Provide the (x, y) coordinate of the cell's center where the given text is located.  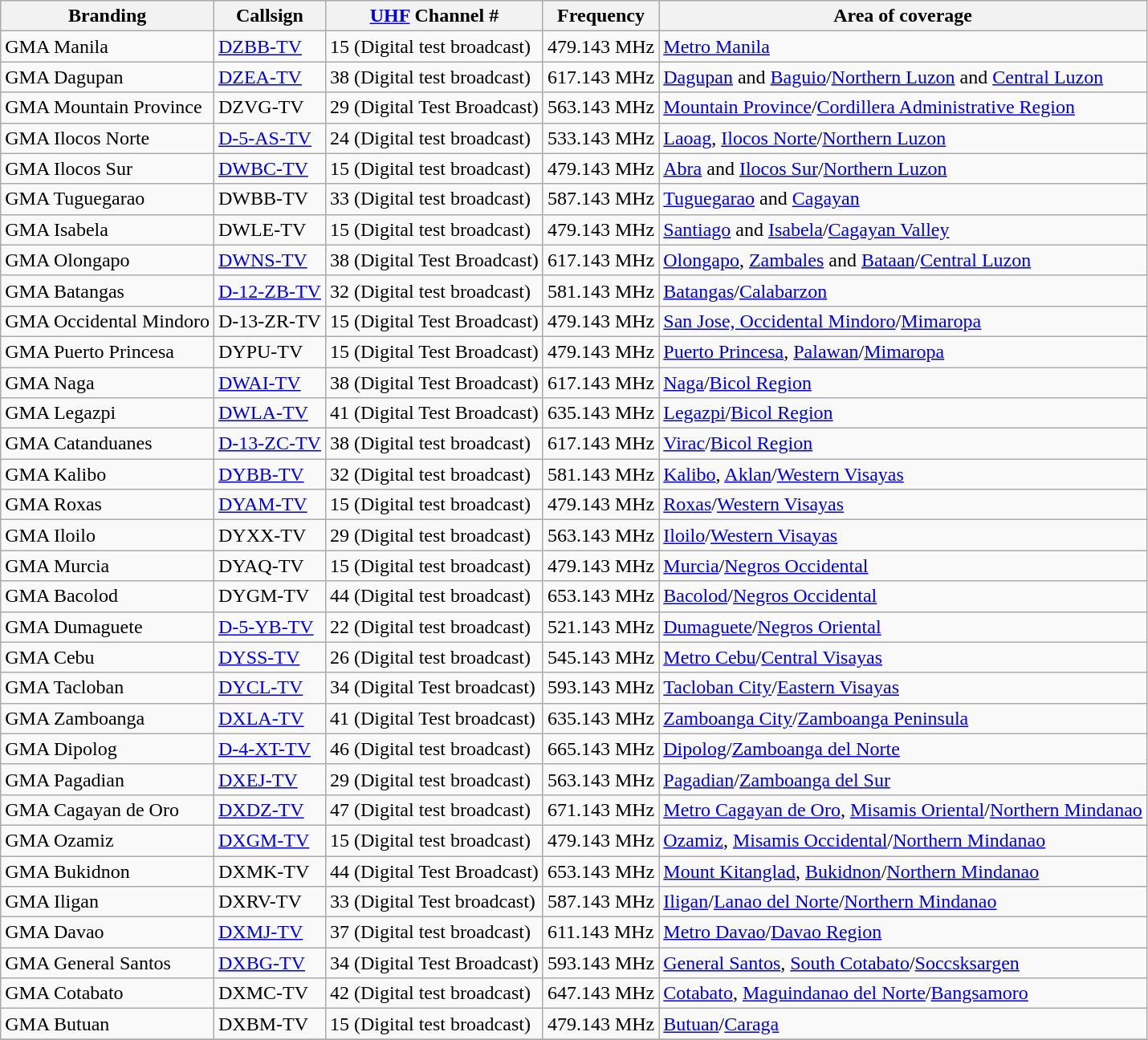
DYAQ-TV (270, 566)
37 (Digital test broadcast) (434, 932)
DXBG-TV (270, 963)
22 (Digital test broadcast) (434, 627)
GMA Bacolod (108, 596)
Area of coverage (903, 16)
41 (Digital Test Broadcast) (434, 413)
DYPU-TV (270, 351)
D-5-YB-TV (270, 627)
Metro Cagayan de Oro, Misamis Oriental/Northern Mindanao (903, 810)
Metro Cebu/Central Visayas (903, 657)
DWAI-TV (270, 383)
DYCL-TV (270, 688)
Roxas/Western Visayas (903, 505)
San Jose, Occidental Mindoro/Mimaropa (903, 321)
D-13-ZC-TV (270, 444)
Zamboanga City/Zamboanga Peninsula (903, 718)
545.143 MHz (600, 657)
Frequency (600, 16)
33 (Digital test broadcast) (434, 199)
33 (Digital Test broadcast) (434, 902)
Tuguegarao and Cagayan (903, 199)
Dumaguete/Negros Oriental (903, 627)
647.143 MHz (600, 993)
GMA Tacloban (108, 688)
521.143 MHz (600, 627)
GMA Ozamiz (108, 840)
GMA Puerto Princesa (108, 351)
DWNS-TV (270, 260)
GMA Roxas (108, 505)
Pagadian/Zamboanga del Sur (903, 779)
26 (Digital test broadcast) (434, 657)
GMA Manila (108, 47)
DZEA-TV (270, 77)
34 (Digital Test broadcast) (434, 688)
Abra and Ilocos Sur/Northern Luzon (903, 169)
UHF Channel # (434, 16)
46 (Digital test broadcast) (434, 749)
Virac/Bicol Region (903, 444)
DYGM-TV (270, 596)
Santiago and Isabela/Cagayan Valley (903, 230)
D-12-ZB-TV (270, 290)
Branding (108, 16)
DZBB-TV (270, 47)
24 (Digital test broadcast) (434, 138)
GMA Tuguegarao (108, 199)
DXEJ-TV (270, 779)
Olongapo, Zambales and Bataan/Central Luzon (903, 260)
44 (Digital test broadcast) (434, 596)
DXBM-TV (270, 1024)
Iligan/Lanao del Norte/Northern Mindanao (903, 902)
DYSS-TV (270, 657)
GMA Occidental Mindoro (108, 321)
Murcia/Negros Occidental (903, 566)
D-4-XT-TV (270, 749)
GMA Cebu (108, 657)
GMA Cotabato (108, 993)
41 (Digital Test broadcast) (434, 718)
47 (Digital test broadcast) (434, 810)
GMA Isabela (108, 230)
GMA Ilocos Sur (108, 169)
GMA Dipolog (108, 749)
Callsign (270, 16)
GMA Batangas (108, 290)
D-5-AS-TV (270, 138)
GMA Catanduanes (108, 444)
DXDZ-TV (270, 810)
DXMJ-TV (270, 932)
General Santos, South Cotabato/Soccsksargen (903, 963)
42 (Digital test broadcast) (434, 993)
Legazpi/Bicol Region (903, 413)
GMA Bukidnon (108, 871)
533.143 MHz (600, 138)
GMA General Santos (108, 963)
Butuan/Caraga (903, 1024)
GMA Olongapo (108, 260)
Metro Davao/Davao Region (903, 932)
DZVG-TV (270, 108)
DXLA-TV (270, 718)
DWBC-TV (270, 169)
DWBB-TV (270, 199)
Laoag, Ilocos Norte/Northern Luzon (903, 138)
29 (Digital Test Broadcast) (434, 108)
Mount Kitanglad, Bukidnon/Northern Mindanao (903, 871)
GMA Iloilo (108, 535)
GMA Dumaguete (108, 627)
D-13-ZR-TV (270, 321)
Bacolod/Negros Occidental (903, 596)
DXGM-TV (270, 840)
DYXX-TV (270, 535)
GMA Davao (108, 932)
GMA Butuan (108, 1024)
Dagupan and Baguio/Northern Luzon and Central Luzon (903, 77)
Kalibo, Aklan/Western Visayas (903, 474)
DWLA-TV (270, 413)
Cotabato, Maguindanao del Norte/Bangsamoro (903, 993)
671.143 MHz (600, 810)
GMA Legazpi (108, 413)
44 (Digital Test Broadcast) (434, 871)
GMA Murcia (108, 566)
Iloilo/Western Visayas (903, 535)
GMA Mountain Province (108, 108)
Mountain Province/Cordillera Administrative Region (903, 108)
GMA Naga (108, 383)
GMA Iligan (108, 902)
Tacloban City/Eastern Visayas (903, 688)
GMA Zamboanga (108, 718)
665.143 MHz (600, 749)
DXMK-TV (270, 871)
DXRV-TV (270, 902)
DYBB-TV (270, 474)
Naga/Bicol Region (903, 383)
DYAM-TV (270, 505)
GMA Kalibo (108, 474)
GMA Dagupan (108, 77)
DWLE-TV (270, 230)
Batangas/Calabarzon (903, 290)
Dipolog/Zamboanga del Norte (903, 749)
DXMC-TV (270, 993)
Metro Manila (903, 47)
GMA Cagayan de Oro (108, 810)
GMA Ilocos Norte (108, 138)
Ozamiz, Misamis Occidental/Northern Mindanao (903, 840)
Puerto Princesa, Palawan/Mimaropa (903, 351)
34 (Digital Test Broadcast) (434, 963)
611.143 MHz (600, 932)
GMA Pagadian (108, 779)
